Detect which cell encompasses the target text, then output its (X, Y) center coordinate. 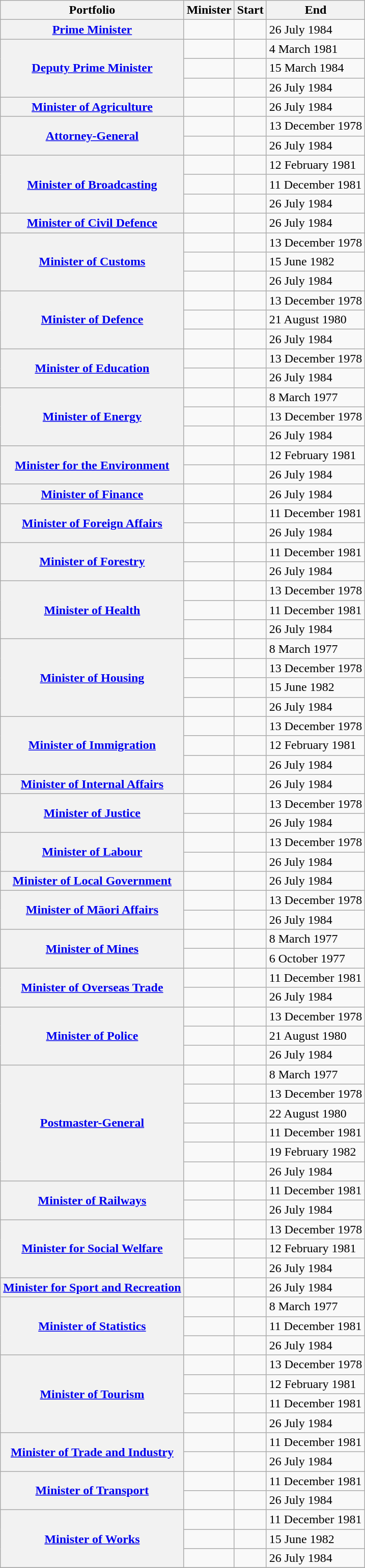
Minister of Housing (92, 678)
End (316, 10)
Portfolio (92, 10)
Minister of Civil Defence (92, 223)
Minister of Police (92, 1036)
Minister (209, 10)
Minister of Railways (92, 1200)
Minister for the Environment (92, 465)
15 March 1984 (316, 68)
Minister of Defence (92, 320)
Minister of Statistics (92, 1326)
Minister of Health (92, 610)
Minister of Trade and Industry (92, 1452)
Prime Minister (92, 29)
Minister of Energy (92, 416)
Postmaster-General (92, 1123)
19 February 1982 (316, 1152)
Minister of Local Government (92, 881)
Minister of Transport (92, 1491)
Minister of Tourism (92, 1394)
Minister of Internal Affairs (92, 784)
4 March 1981 (316, 49)
Minister of Forestry (92, 561)
Minister of Agriculture (92, 107)
22 August 1980 (316, 1113)
Minister of Customs (92, 262)
Minister of Immigration (92, 745)
Minister for Social Welfare (92, 1249)
Minister of Education (92, 368)
Minister of Broadcasting (92, 184)
6 October 1977 (316, 958)
Minister of Mines (92, 949)
Minister of Māori Affairs (92, 910)
Minister of Overseas Trade (92, 987)
Minister of Labour (92, 852)
Deputy Prime Minister (92, 68)
Attorney-General (92, 136)
Minister of Finance (92, 494)
Minister of Justice (92, 813)
Minister for Sport and Recreation (92, 1287)
Start (250, 10)
Minister of Foreign Affairs (92, 523)
Minister of Works (92, 1539)
